Locate the cell with the specified text and output its [X, Y] center coordinate. 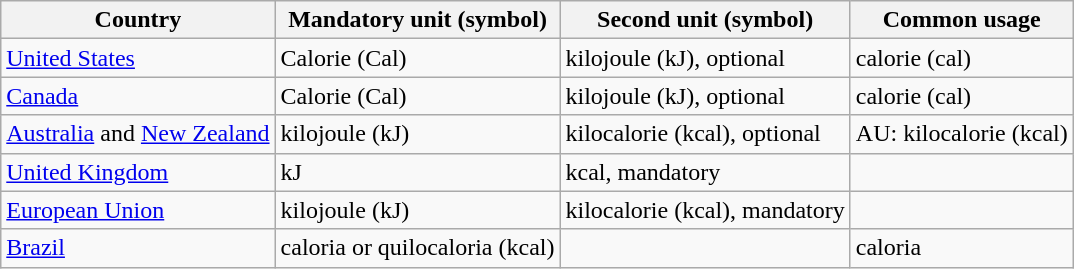
European Union [138, 210]
caloria or quilocaloria (kcal) [418, 248]
United Kingdom [138, 172]
Common usage [962, 20]
kilocalorie (kcal), mandatory [705, 210]
Mandatory unit (symbol) [418, 20]
kilocalorie (kcal), optional [705, 134]
Canada [138, 96]
United States [138, 58]
caloria [962, 248]
Brazil [138, 248]
Second unit (symbol) [705, 20]
Australia and New Zealand [138, 134]
AU: kilocalorie (kcal) [962, 134]
kcal, mandatory [705, 172]
Country [138, 20]
kJ [418, 172]
